Identify which cell holds the provided text, then report its [x, y] central coordinate. 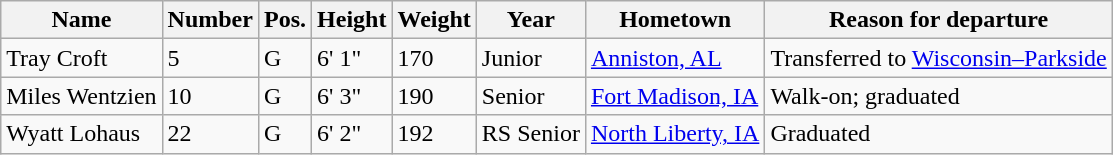
Tray Croft [82, 58]
Height [352, 20]
6' 1" [352, 58]
Junior [530, 58]
Walk-on; graduated [938, 96]
190 [434, 96]
6' 2" [352, 134]
Pos. [284, 20]
Anniston, AL [674, 58]
Year [530, 20]
Reason for departure [938, 20]
Senior [530, 96]
Number [210, 20]
5 [210, 58]
RS Senior [530, 134]
Fort Madison, IA [674, 96]
North Liberty, IA [674, 134]
Graduated [938, 134]
Hometown [674, 20]
Name [82, 20]
Transferred to Wisconsin–Parkside [938, 58]
Miles Wentzien [82, 96]
6' 3" [352, 96]
22 [210, 134]
Weight [434, 20]
192 [434, 134]
10 [210, 96]
Wyatt Lohaus [82, 134]
170 [434, 58]
